Pinpoint the cell where the given text exists, returning its [X, Y] midpoint coordinate. 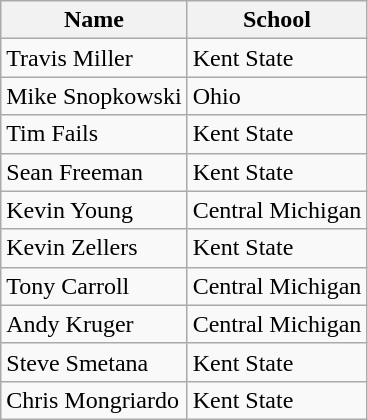
Tim Fails [94, 134]
Sean Freeman [94, 172]
Ohio [277, 96]
Kevin Young [94, 210]
Mike Snopkowski [94, 96]
Kevin Zellers [94, 248]
Travis Miller [94, 58]
School [277, 20]
Steve Smetana [94, 362]
Chris Mongriardo [94, 400]
Tony Carroll [94, 286]
Andy Kruger [94, 324]
Name [94, 20]
